From the cell containing the given text, extract its center point as (X, Y) coordinate. 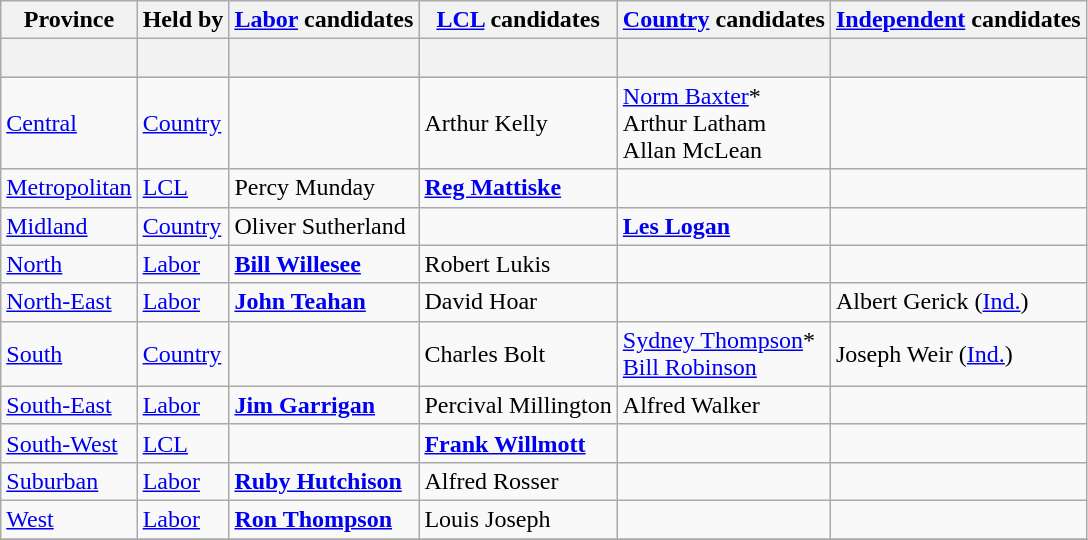
Percy Munday (324, 188)
Alfred Walker (724, 405)
Les Logan (724, 226)
Independent candidates (958, 20)
Reg Mattiske (518, 188)
North-East (69, 302)
Central (69, 123)
Charles Bolt (518, 354)
Alfred Rosser (518, 481)
LCL candidates (518, 20)
Sydney Thompson* Bill Robinson (724, 354)
South (69, 354)
Robert Lukis (518, 264)
Held by (183, 20)
Oliver Sutherland (324, 226)
Ron Thompson (324, 519)
Bill Willesee (324, 264)
Louis Joseph (518, 519)
Frank Willmott (518, 443)
Joseph Weir (Ind.) (958, 354)
Percival Millington (518, 405)
Jim Garrigan (324, 405)
Suburban (69, 481)
Ruby Hutchison (324, 481)
Country candidates (724, 20)
Albert Gerick (Ind.) (958, 302)
Metropolitan (69, 188)
John Teahan (324, 302)
West (69, 519)
Arthur Kelly (518, 123)
North (69, 264)
David Hoar (518, 302)
South-West (69, 443)
Norm Baxter* Arthur Latham Allan McLean (724, 123)
South-East (69, 405)
Midland (69, 226)
Labor candidates (324, 20)
Province (69, 20)
